Provide the (x, y) coordinate of the cell's center where the given text is located.  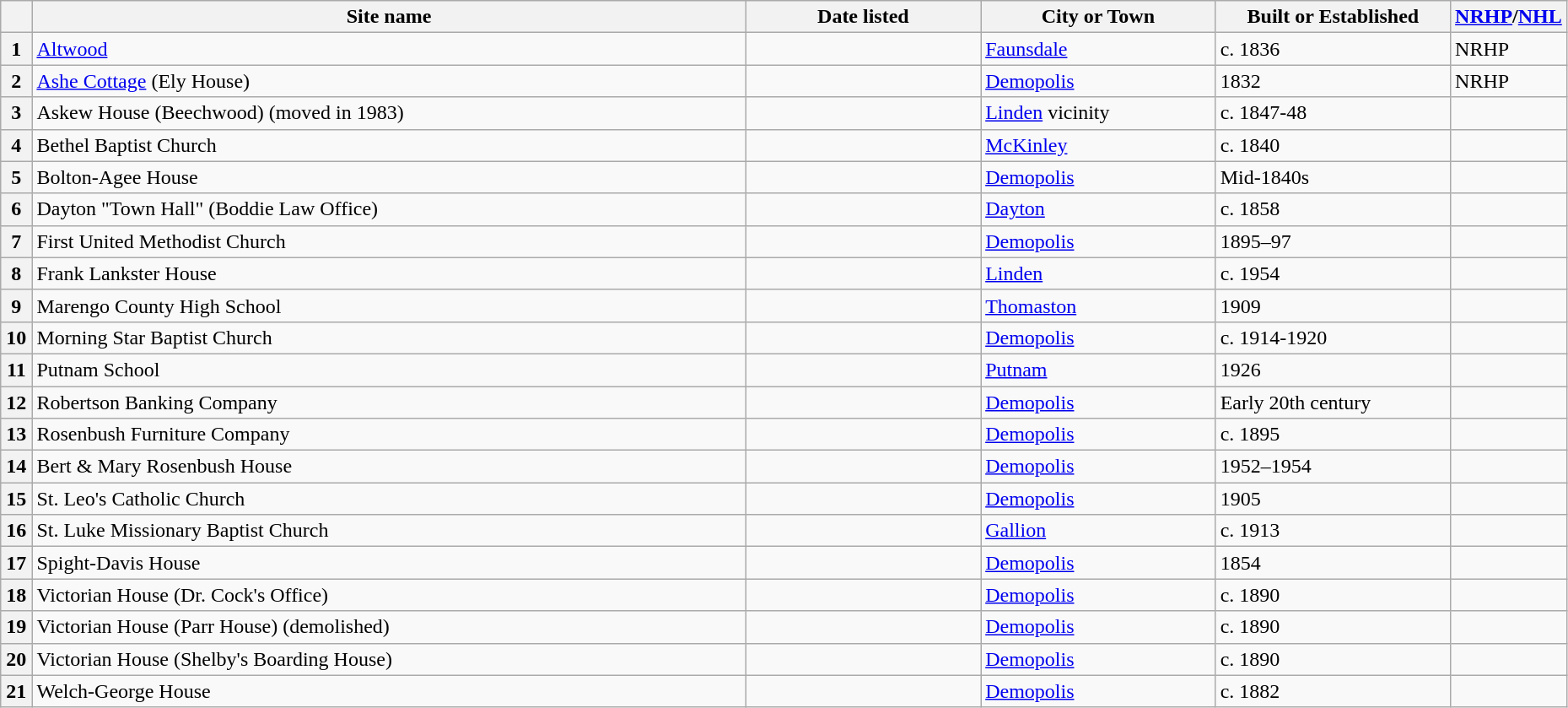
Spight-Davis House (389, 563)
Morning Star Baptist Church (389, 338)
Victorian House (Dr. Cock's Office) (389, 595)
2 (17, 81)
Bert & Mary Rosenbush House (389, 467)
c. 1914-1920 (1333, 338)
St. Leo's Catholic Church (389, 499)
11 (17, 370)
Thomaston (1098, 305)
1854 (1333, 563)
5 (17, 177)
Askew House (Beechwood) (moved in 1983) (389, 113)
3 (17, 113)
9 (17, 305)
1926 (1333, 370)
Date listed (863, 17)
Built or Established (1333, 17)
Welch-George House (389, 691)
c. 1836 (1333, 49)
c. 1913 (1333, 531)
1905 (1333, 499)
18 (17, 595)
Robertson Banking Company (389, 403)
Dayton "Town Hall" (Boddie Law Office) (389, 209)
Marengo County High School (389, 305)
1 (17, 49)
Faunsdale (1098, 49)
8 (17, 273)
Putnam School (389, 370)
Gallion (1098, 531)
1832 (1333, 81)
Linden (1098, 273)
Early 20th century (1333, 403)
4 (17, 145)
City or Town (1098, 17)
10 (17, 338)
McKinley (1098, 145)
Bolton-Agee House (389, 177)
Frank Lankster House (389, 273)
c. 1882 (1333, 691)
Mid-1840s (1333, 177)
15 (17, 499)
NRHP/NHL (1509, 17)
21 (17, 691)
c. 1895 (1333, 435)
19 (17, 627)
7 (17, 241)
Linden vicinity (1098, 113)
12 (17, 403)
1895–97 (1333, 241)
Victorian House (Parr House) (demolished) (389, 627)
Altwood (389, 49)
14 (17, 467)
1909 (1333, 305)
6 (17, 209)
Dayton (1098, 209)
Site name (389, 17)
Putnam (1098, 370)
Victorian House (Shelby's Boarding House) (389, 659)
Rosenbush Furniture Company (389, 435)
Ashe Cottage (Ely House) (389, 81)
Bethel Baptist Church (389, 145)
c. 1858 (1333, 209)
16 (17, 531)
c. 1840 (1333, 145)
c. 1954 (1333, 273)
17 (17, 563)
1952–1954 (1333, 467)
c. 1847-48 (1333, 113)
St. Luke Missionary Baptist Church (389, 531)
First United Methodist Church (389, 241)
13 (17, 435)
20 (17, 659)
